Search for the cell housing the specified text and yield its [x, y] center coordinate. 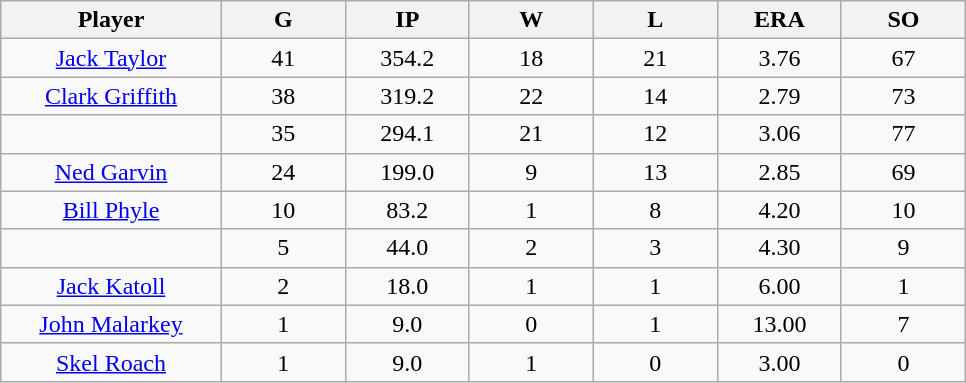
Jack Katoll [111, 286]
13 [655, 172]
4.20 [779, 210]
77 [903, 134]
W [531, 20]
12 [655, 134]
4.30 [779, 248]
73 [903, 96]
83.2 [407, 210]
199.0 [407, 172]
294.1 [407, 134]
3.00 [779, 362]
13.00 [779, 324]
ERA [779, 20]
24 [283, 172]
Jack Taylor [111, 58]
319.2 [407, 96]
G [283, 20]
41 [283, 58]
Clark Griffith [111, 96]
22 [531, 96]
354.2 [407, 58]
7 [903, 324]
6.00 [779, 286]
44.0 [407, 248]
Ned Garvin [111, 172]
Bill Phyle [111, 210]
14 [655, 96]
5 [283, 248]
35 [283, 134]
L [655, 20]
2.85 [779, 172]
38 [283, 96]
3.76 [779, 58]
3 [655, 248]
SO [903, 20]
John Malarkey [111, 324]
67 [903, 58]
69 [903, 172]
18.0 [407, 286]
8 [655, 210]
2.79 [779, 96]
Player [111, 20]
3.06 [779, 134]
Skel Roach [111, 362]
IP [407, 20]
18 [531, 58]
